Scan for the cell matching the given text and deliver its [x, y] coordinate at center. 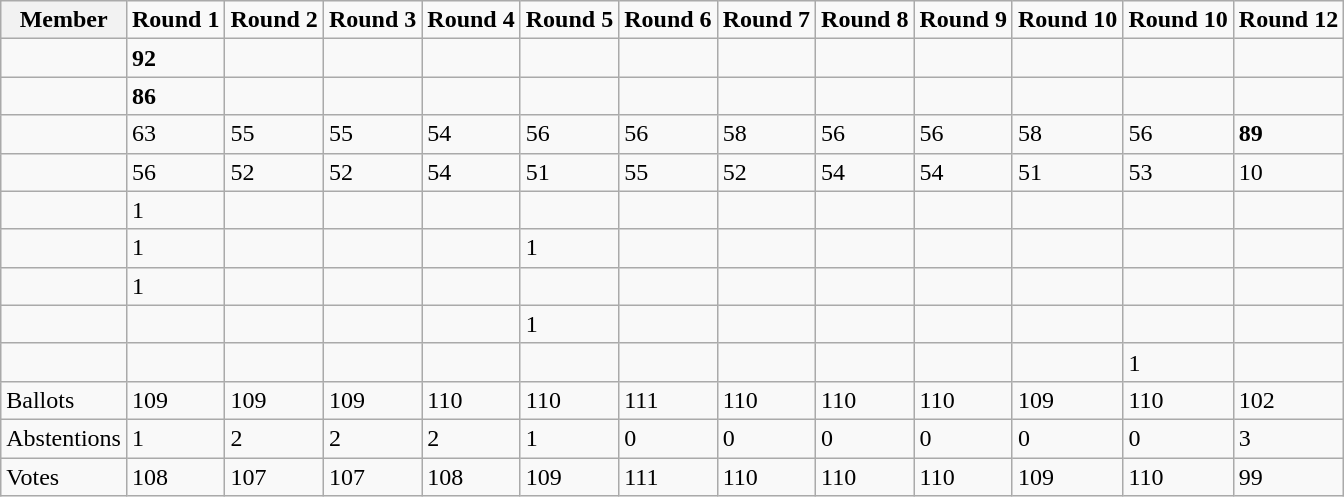
Ballots [64, 400]
Round 9 [963, 20]
63 [175, 134]
99 [1288, 477]
86 [175, 96]
102 [1288, 400]
Round 12 [1288, 20]
Abstentions [64, 438]
53 [1178, 172]
Round 8 [865, 20]
10 [1288, 172]
Member [64, 20]
Round 4 [471, 20]
3 [1288, 438]
Round 3 [372, 20]
89 [1288, 134]
Round 1 [175, 20]
Round 5 [569, 20]
Round 6 [668, 20]
Round 2 [274, 20]
Round 7 [766, 20]
92 [175, 58]
Votes [64, 477]
